Return the (x, y) coordinate for the center point of the cell that contains the specified text.  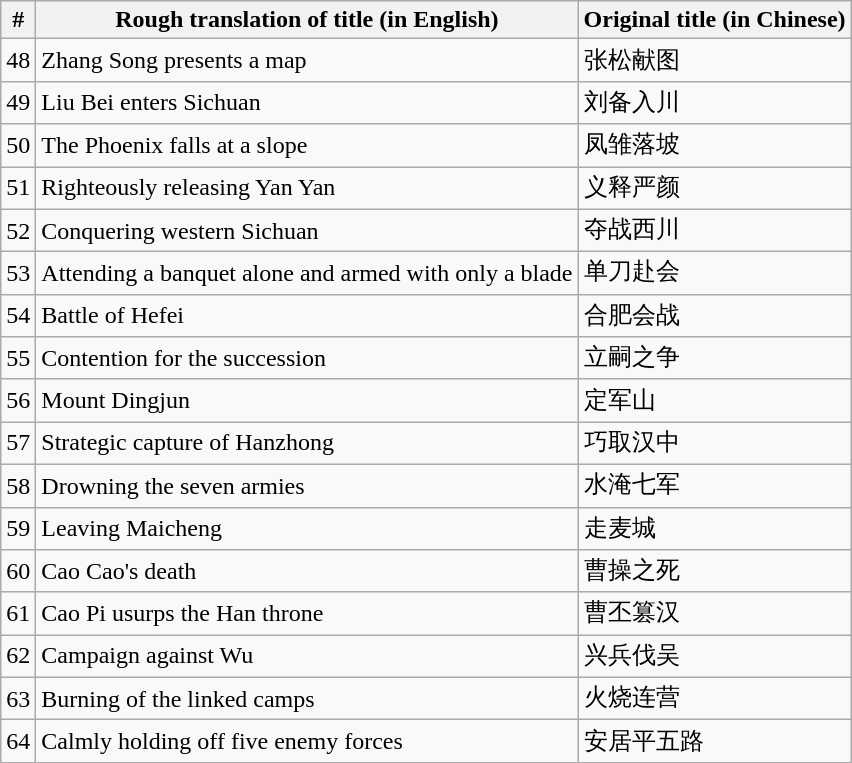
张松献图 (714, 60)
Attending a banquet alone and armed with only a blade (307, 274)
# (18, 20)
Original title (in Chinese) (714, 20)
单刀赴会 (714, 274)
水淹七军 (714, 486)
53 (18, 274)
62 (18, 656)
巧取汉中 (714, 444)
曹操之死 (714, 572)
Calmly holding off five enemy forces (307, 742)
走麦城 (714, 528)
曹丕篡汉 (714, 614)
Leaving Maicheng (307, 528)
定军山 (714, 400)
63 (18, 698)
立嗣之争 (714, 358)
合肥会战 (714, 316)
Drowning the seven armies (307, 486)
Zhang Song presents a map (307, 60)
Battle of Hefei (307, 316)
50 (18, 146)
Burning of the linked camps (307, 698)
49 (18, 102)
The Phoenix falls at a slope (307, 146)
Contention for the succession (307, 358)
59 (18, 528)
64 (18, 742)
凤雏落坡 (714, 146)
58 (18, 486)
义释严颜 (714, 188)
Conquering western Sichuan (307, 230)
Strategic capture of Hanzhong (307, 444)
兴兵伐吴 (714, 656)
51 (18, 188)
Mount Dingjun (307, 400)
Campaign against Wu (307, 656)
刘备入川 (714, 102)
60 (18, 572)
Rough translation of title (in English) (307, 20)
夺战西川 (714, 230)
61 (18, 614)
Righteously releasing Yan Yan (307, 188)
Liu Bei enters Sichuan (307, 102)
安居平五路 (714, 742)
48 (18, 60)
Cao Pi usurps the Han throne (307, 614)
54 (18, 316)
56 (18, 400)
57 (18, 444)
Cao Cao's death (307, 572)
火烧连营 (714, 698)
55 (18, 358)
52 (18, 230)
